Output the [X, Y] coordinate of the center of the cell containing the given text.  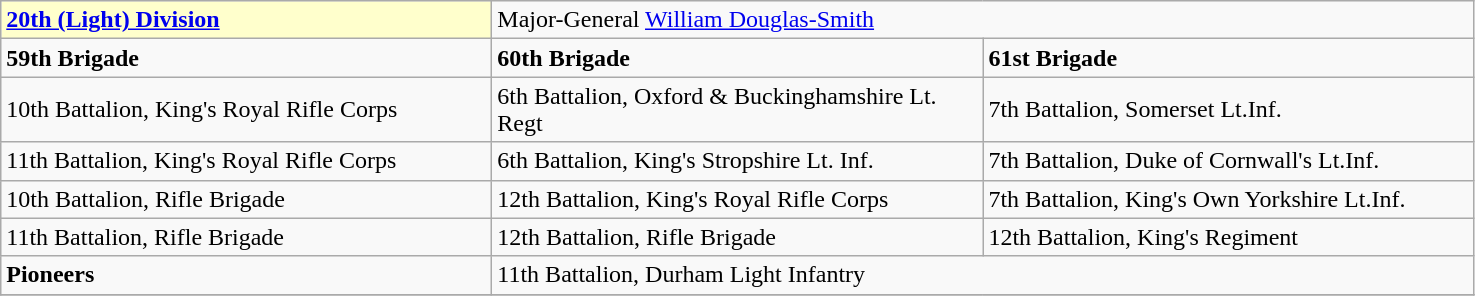
11th Battalion, Rifle Brigade [246, 237]
10th Battalion, King's Royal Rifle Corps [246, 110]
20th (Light) Division [246, 20]
Pioneers [246, 275]
7th Battalion, Somerset Lt.Inf. [1228, 110]
7th Battalion, Duke of Cornwall's Lt.Inf. [1228, 161]
12th Battalion, Rifle Brigade [738, 237]
6th Battalion, King's Stropshire Lt. Inf. [738, 161]
7th Battalion, King's Own Yorkshire Lt.Inf. [1228, 199]
Major-General William Douglas-Smith [983, 20]
6th Battalion, Oxford & Buckinghamshire Lt. Regt [738, 110]
12th Battalion, King's Regiment [1228, 237]
11th Battalion, Durham Light Infantry [983, 275]
12th Battalion, King's Royal Rifle Corps [738, 199]
59th Brigade [246, 58]
61st Brigade [1228, 58]
10th Battalion, Rifle Brigade [246, 199]
11th Battalion, King's Royal Rifle Corps [246, 161]
60th Brigade [738, 58]
